Detect which cell encompasses the target text, then output its (x, y) center coordinate. 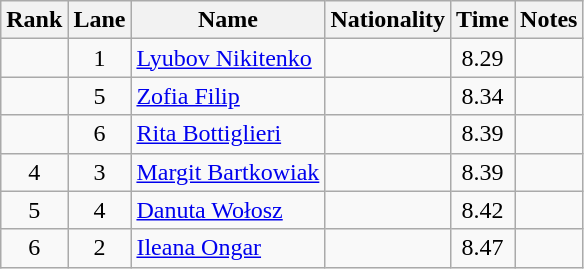
Lane (100, 20)
8.42 (483, 210)
Nationality (388, 20)
8.47 (483, 248)
8.34 (483, 96)
Rita Bottiglieri (228, 134)
Margit Bartkowiak (228, 172)
Zofia Filip (228, 96)
Rank (34, 20)
8.29 (483, 58)
Ileana Ongar (228, 248)
Name (228, 20)
3 (100, 172)
Lyubov Nikitenko (228, 58)
1 (100, 58)
Danuta Wołosz (228, 210)
Time (483, 20)
2 (100, 248)
Notes (549, 20)
